Return the (X, Y) coordinate for the center point of the cell that contains the specified text.  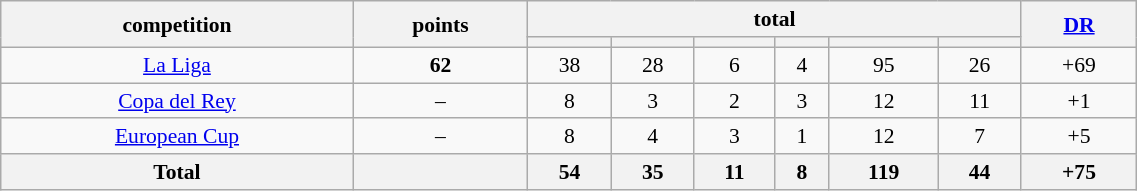
28 (652, 65)
6 (734, 65)
26 (980, 65)
38 (570, 65)
European Cup (177, 136)
+1 (1079, 101)
total (774, 19)
2 (734, 101)
95 (883, 65)
7 (980, 136)
DR (1079, 24)
62 (440, 65)
+75 (1079, 172)
Total (177, 172)
35 (652, 172)
competition (177, 24)
54 (570, 172)
Copa del Rey (177, 101)
119 (883, 172)
+69 (1079, 65)
La Liga (177, 65)
44 (980, 172)
points (440, 24)
+5 (1079, 136)
1 (802, 136)
